Search for the cell housing the specified text and yield its (X, Y) center coordinate. 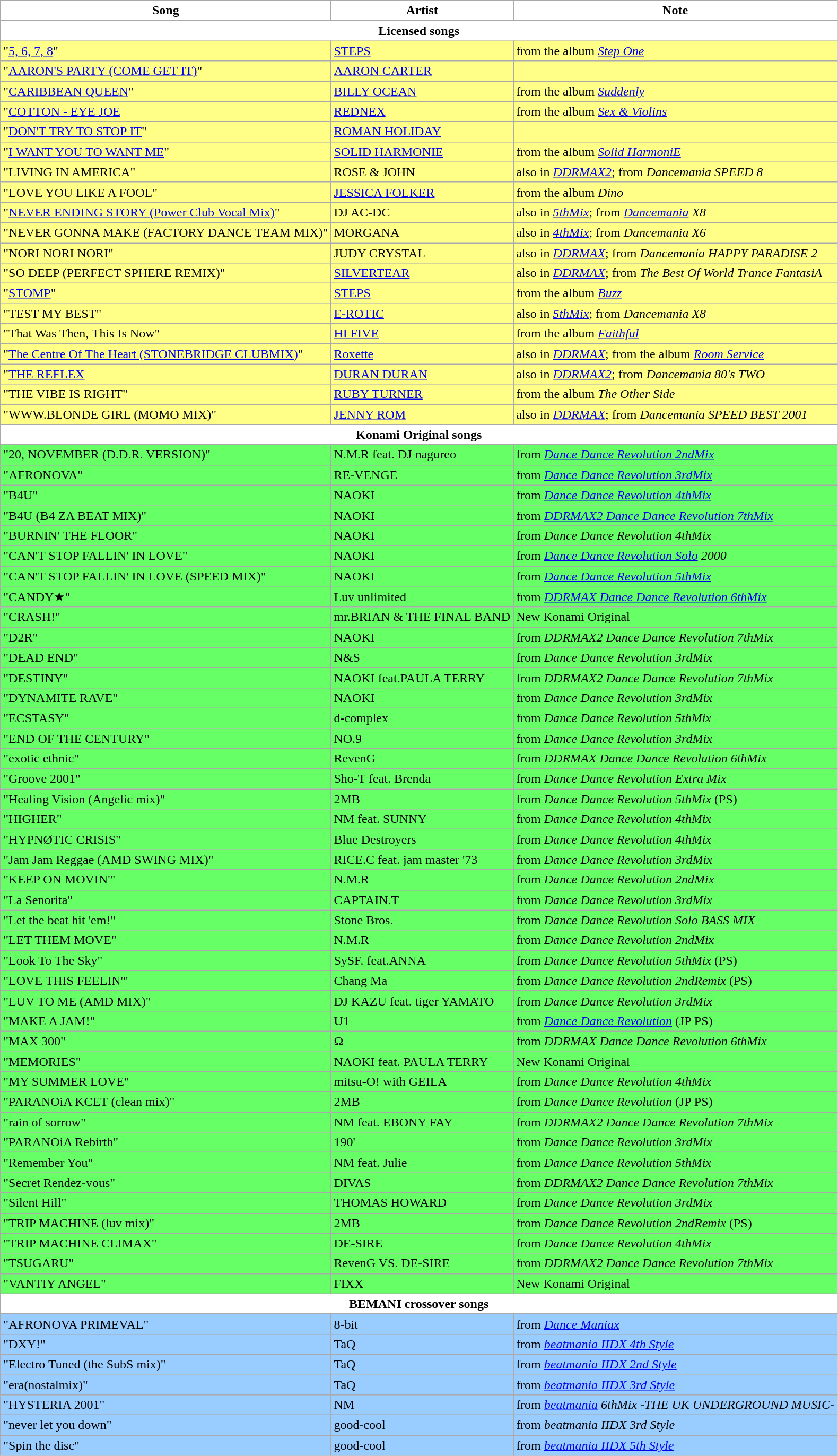
from beatmania IIDX 5th Style (676, 1445)
"LIVING IN AMERICA" (165, 172)
"TSUGARU" (165, 1263)
NM (422, 1405)
"VANTIY ANGEL" (165, 1284)
from the album Suddenly (676, 91)
RICE.C feat. jam master '73 (422, 860)
"TEST MY BEST" (165, 314)
DJ KAZU feat. tiger YAMATO (422, 1001)
CAPTAIN.T (422, 900)
also in DDRMAX; from Dancemania HAPPY PARADISE 2 (676, 253)
MORGANA (422, 232)
SySF. feat.ANNA (422, 960)
mitsu-O! with GEILA (422, 1082)
also in DDRMAX; from The Best Of World Trance FantasiA (676, 273)
"DEAD END" (165, 657)
RevenG (422, 759)
from the album The Other Side (676, 394)
BEMANI crossover songs (419, 1304)
"TRIP MACHINE (luv mix)" (165, 1223)
"Silent Hill" (165, 1203)
DJ AC-DC (422, 212)
"ECSTASY" (165, 718)
"CARIBBEAN QUEEN" (165, 91)
"COTTON - EYE JOE (165, 111)
"MAKE A JAM!" (165, 1021)
"CAN'T STOP FALLIN' IN LOVE (SPEED MIX)" (165, 576)
"THE REFLEX (165, 374)
mr.BRIAN & THE FINAL BAND (422, 617)
"B4U" (165, 495)
Blue Destroyers (422, 839)
"La Senorita" (165, 900)
from the album Buzz (676, 293)
8-bit (422, 1324)
"HYPNØTIC CRISIS" (165, 839)
"MY SUMMER LOVE" (165, 1082)
"CRASH!" (165, 617)
JESSICA FOLKER (422, 192)
"CANDY★" (165, 597)
"NORI NORI NORI" (165, 253)
NM feat. EBONY FAY (422, 1122)
"PARANOiA KCET (clean mix)" (165, 1102)
NAOKI feat.PAULA TERRY (422, 678)
"DXY!" (165, 1344)
"WWW.BLONDE GIRL (MOMO MIX)" (165, 414)
d-complex (422, 718)
NO.9 (422, 738)
NAOKI feat. PAULA TERRY (422, 1062)
"TRIP MACHINE CLIMAX" (165, 1243)
RE-VENGE (422, 475)
Artist (422, 11)
"THE VIBE IS RIGHT" (165, 394)
Ω (422, 1041)
"KEEP ON MOVIN'" (165, 880)
from Dance Dance Revolution Solo BASS MIX (676, 920)
from beatmania IIDX 4th Style (676, 1344)
"D2R" (165, 637)
"LOVE THIS FEELIN'" (165, 981)
"Healing Vision (Angelic mix)" (165, 799)
190' (422, 1142)
from the album Step One (676, 51)
from Dance Dance Revolution Extra Mix (676, 779)
JENNY ROM (422, 414)
also in DDRMAX2; from Dancemania 80's TWO (676, 374)
"The Centre Of The Heart (STONEBRIDGE CLUBMIX)" (165, 354)
"rain of sorrow" (165, 1122)
"BURNIN' THE FLOOR" (165, 535)
DURAN DURAN (422, 374)
U1 (422, 1021)
AARON CARTER (422, 71)
THOMAS HOWARD (422, 1203)
Luv unlimited (422, 597)
Chang Ma (422, 981)
"AARON'S PARTY (COME GET IT)" (165, 71)
"LUV TO ME (AMD MIX)" (165, 1001)
Note (676, 11)
"Groove 2001" (165, 779)
"PARANOiA Rebirth" (165, 1142)
"AFRONOVA" (165, 475)
from beatmania IIDX 2nd Style (676, 1364)
ROMAN HOLIDAY (422, 132)
"SO DEEP (PERFECT SPHERE REMIX)" (165, 273)
"Remember You" (165, 1163)
"NEVER ENDING STORY (Power Club Vocal Mix)" (165, 212)
DIVAS (422, 1183)
JUDY CRYSTAL (422, 253)
"exotic ethnic" (165, 759)
from Dance Maniax (676, 1324)
"B4U (B4 ZA BEAT MIX)" (165, 515)
"HYSTERIA 2001" (165, 1405)
REDNEX (422, 111)
SILVERTEAR (422, 273)
"HIGHER" (165, 819)
"Jam Jam Reggae (AMD SWING MIX)" (165, 860)
"LET THEM MOVE" (165, 940)
Song (165, 11)
also in 4thMix; from Dancemania X6 (676, 232)
from Dance Dance Revolution Solo 2000 (676, 556)
from the album Sex & Violins (676, 111)
"END OF THE CENTURY" (165, 738)
Roxette (422, 354)
from the album Faithful (676, 334)
Sho-T feat. Brenda (422, 779)
RUBY TURNER (422, 394)
BILLY OCEAN (422, 91)
"DON'T TRY TO STOP IT" (165, 132)
"Secret Rendez-vous" (165, 1183)
Konami Original songs (419, 435)
"DESTINY" (165, 678)
"STOMP" (165, 293)
NM feat. SUNNY (422, 819)
"AFRONOVA PRIMEVAL" (165, 1324)
also in DDRMAX2; from Dancemania SPEED 8 (676, 172)
FIXX (422, 1284)
from the album Dino (676, 192)
"DYNAMITE RAVE" (165, 698)
Stone Bros. (422, 920)
"Electro Tuned (the SubS mix)" (165, 1364)
ROSE & JOHN (422, 172)
"I WANT YOU TO WANT ME" (165, 152)
"Let the beat hit 'em!" (165, 920)
"CAN'T STOP FALLIN' IN LOVE" (165, 556)
from beatmania 6thMix -THE UK UNDERGROUND MUSIC- (676, 1405)
"never let you down" (165, 1425)
"MEMORIES" (165, 1062)
SOLID HARMONIE (422, 152)
"LOVE YOU LIKE A FOOL" (165, 192)
HI FIVE (422, 334)
"That Was Then, This Is Now" (165, 334)
"NEVER GONNA MAKE (FACTORY DANCE TEAM MIX)" (165, 232)
DE-SIRE (422, 1243)
also in DDRMAX; from the album Room Service (676, 354)
"Look To The Sky" (165, 960)
E-ROTIC (422, 314)
Licensed songs (419, 31)
"MAX 300" (165, 1041)
from the album Solid HarmoniE (676, 152)
N&S (422, 657)
"20, NOVEMBER (D.D.R. VERSION)" (165, 455)
NM feat. Julie (422, 1163)
also in DDRMAX; from Dancemania SPEED BEST 2001 (676, 414)
"era(nostalmix)" (165, 1384)
"Spin the disc" (165, 1445)
N.M.R feat. DJ nagureo (422, 455)
RevenG VS. DE-SIRE (422, 1263)
"5, 6, 7, 8" (165, 51)
